For the text-containing cell, return its midpoint in (x, y) coordinate format. 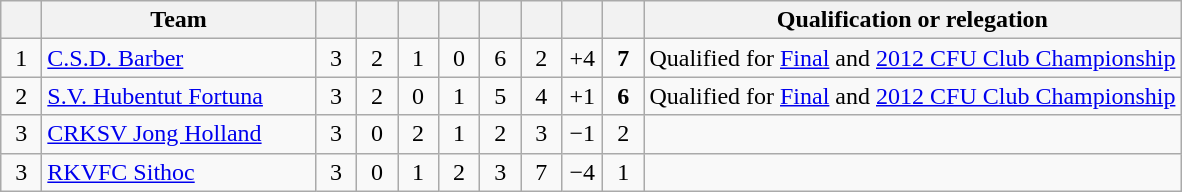
5 (500, 96)
RKVFC Sithoc (179, 172)
Qualification or relegation (912, 20)
−1 (582, 134)
CRKSV Jong Holland (179, 134)
Team (179, 20)
−4 (582, 172)
4 (542, 96)
C.S.D. Barber (179, 58)
S.V. Hubentut Fortuna (179, 96)
+4 (582, 58)
+1 (582, 96)
